Determine the [x, y] coordinate at the center of the cell enclosing the given text.  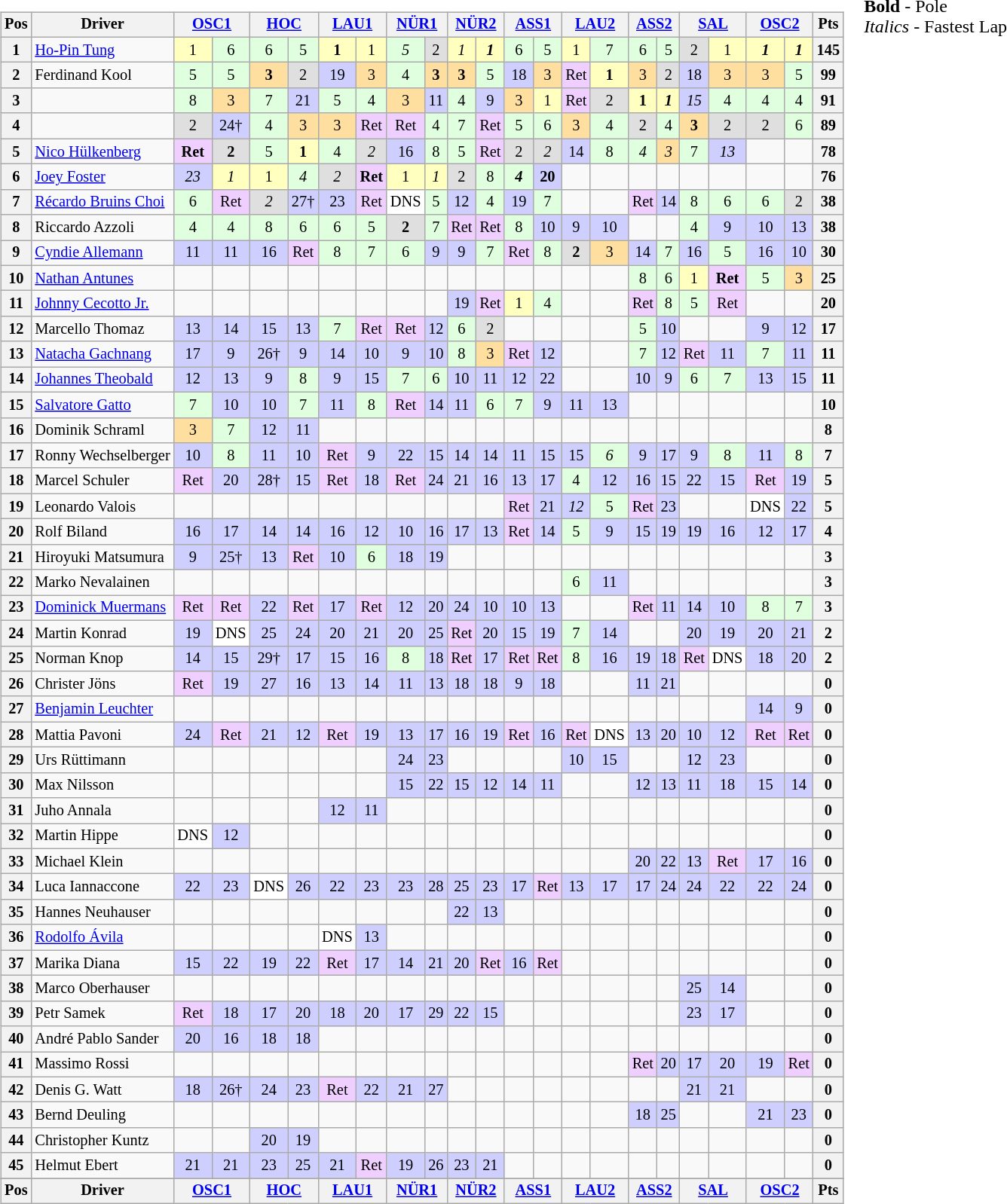
Ho-Pin Tung [103, 50]
Michael Klein [103, 861]
36 [16, 937]
Helmut Ebert [103, 1166]
Rolf Biland [103, 532]
Marco Oberhauser [103, 989]
Riccardo Azzoli [103, 228]
41 [16, 1065]
Ferdinand Kool [103, 75]
Récardo Bruins Choi [103, 202]
Marko Nevalainen [103, 582]
27† [303, 202]
Martin Hippe [103, 836]
28† [268, 481]
42 [16, 1089]
Marcel Schuler [103, 481]
99 [828, 75]
Hannes Neuhauser [103, 912]
45 [16, 1166]
Johnny Cecotto Jr. [103, 304]
Max Nilsson [103, 785]
Cyndie Allemann [103, 253]
Leonardo Valois [103, 506]
Dominik Schraml [103, 430]
34 [16, 887]
Mattia Pavoni [103, 735]
Marika Diana [103, 963]
Dominick Muermans [103, 608]
37 [16, 963]
40 [16, 1039]
145 [828, 50]
Massimo Rossi [103, 1065]
Juho Annala [103, 811]
44 [16, 1141]
31 [16, 811]
Joey Foster [103, 177]
33 [16, 861]
Johannes Theobald [103, 380]
Christer Jöns [103, 684]
Luca Iannaccone [103, 887]
32 [16, 836]
Hiroyuki Matsumura [103, 557]
Natacha Gachnang [103, 354]
25† [231, 557]
André Pablo Sander [103, 1039]
29† [268, 659]
89 [828, 126]
Bernd Deuling [103, 1115]
43 [16, 1115]
Benjamin Leuchter [103, 709]
35 [16, 912]
Denis G. Watt [103, 1089]
Rodolfo Ávila [103, 937]
Christopher Kuntz [103, 1141]
78 [828, 151]
Norman Knop [103, 659]
76 [828, 177]
Urs Rüttimann [103, 760]
Salvatore Gatto [103, 405]
Petr Samek [103, 1013]
Martin Konrad [103, 633]
Nathan Antunes [103, 278]
Nico Hülkenberg [103, 151]
91 [828, 101]
Marcello Thomaz [103, 329]
24† [231, 126]
39 [16, 1013]
Ronny Wechselberger [103, 456]
